Output the (x, y) coordinate of the center of the cell containing the given text.  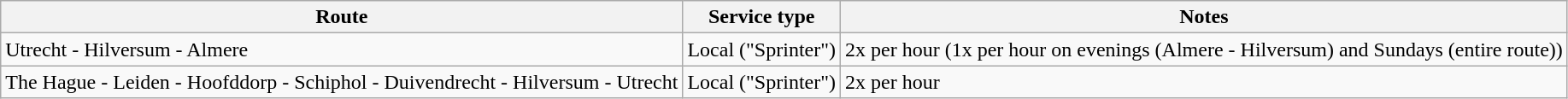
2x per hour (1x per hour on evenings (Almere - Hilversum) and Sundays (entire route)) (1205, 49)
Service type (762, 17)
Notes (1205, 17)
Utrecht - Hilversum - Almere (342, 49)
Route (342, 17)
The Hague - Leiden - Hoofddorp - Schiphol - Duivendrecht - Hilversum - Utrecht (342, 82)
2x per hour (1205, 82)
